Determine the [X, Y] coordinate at the center of the cell enclosing the given text.  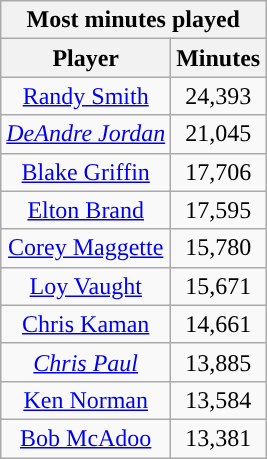
Corey Maggette [86, 248]
17,595 [218, 210]
13,885 [218, 362]
Randy Smith [86, 96]
Blake Griffin [86, 172]
21,045 [218, 134]
15,671 [218, 286]
17,706 [218, 172]
DeAndre Jordan [86, 134]
Chris Kaman [86, 324]
Player [86, 58]
Minutes [218, 58]
13,381 [218, 438]
Most minutes played [134, 20]
Ken Norman [86, 400]
Elton Brand [86, 210]
24,393 [218, 96]
Chris Paul [86, 362]
Bob McAdoo [86, 438]
Loy Vaught [86, 286]
13,584 [218, 400]
14,661 [218, 324]
15,780 [218, 248]
